For the text-containing cell, return its midpoint in [x, y] coordinate format. 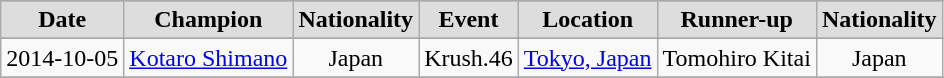
2014-10-05 [62, 58]
Champion [208, 20]
Event [469, 20]
Kotaro Shimano [208, 58]
Tokyo, Japan [588, 58]
Tomohiro Kitai [736, 58]
Runner-up [736, 20]
Date [62, 20]
Location [588, 20]
Krush.46 [469, 58]
